Search for the cell housing the specified text and yield its [x, y] center coordinate. 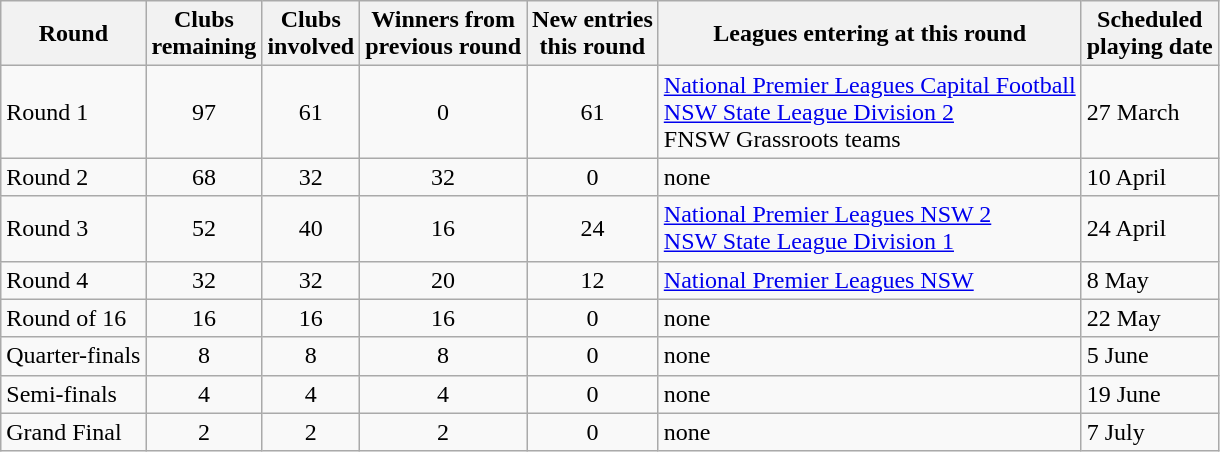
Round 2 [74, 177]
Scheduledplaying date [1150, 34]
8 May [1150, 280]
97 [204, 112]
24 [593, 228]
Semi-finals [74, 394]
National Premier Leagues NSW 2NSW State League Division 1 [870, 228]
24 April [1150, 228]
68 [204, 177]
40 [311, 228]
5 June [1150, 356]
52 [204, 228]
12 [593, 280]
Round [74, 34]
Leagues entering at this round [870, 34]
Round 4 [74, 280]
Winners fromprevious round [444, 34]
27 March [1150, 112]
Round 1 [74, 112]
20 [444, 280]
19 June [1150, 394]
Grand Final [74, 432]
Clubsremaining [204, 34]
22 May [1150, 318]
Quarter-finals [74, 356]
National Premier Leagues Capital FootballNSW State League Division 2FNSW Grassroots teams [870, 112]
New entriesthis round [593, 34]
Round 3 [74, 228]
Clubsinvolved [311, 34]
National Premier Leagues NSW [870, 280]
10 April [1150, 177]
Round of 16 [74, 318]
7 July [1150, 432]
